Detect which cell encompasses the target text, then output its (X, Y) center coordinate. 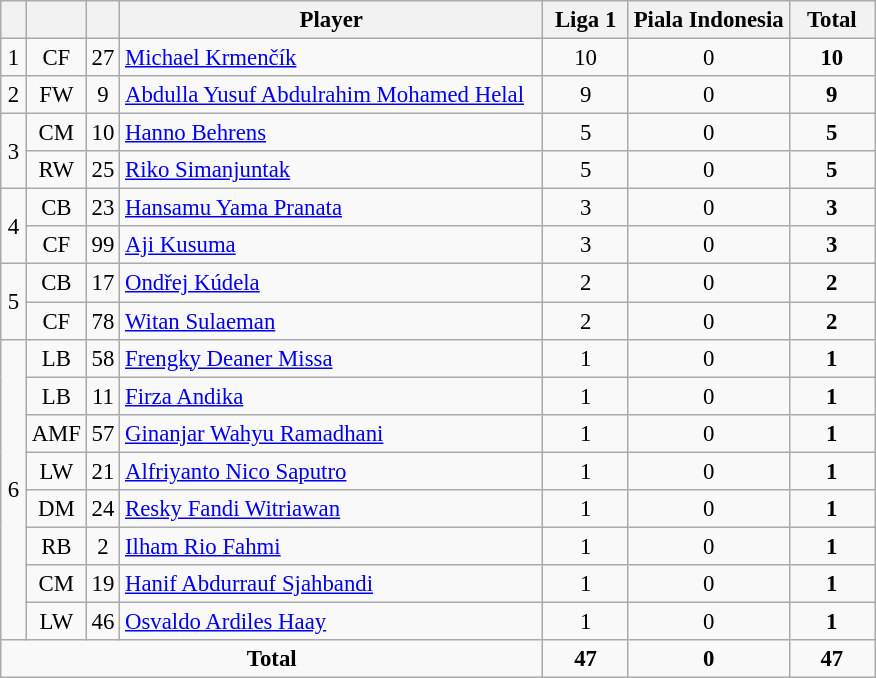
Ilham Rio Fahmi (332, 546)
Ondřej Kúdela (332, 283)
17 (102, 283)
Michael Krmenčík (332, 58)
Aji Kusuma (332, 245)
23 (102, 208)
24 (102, 509)
Frengky Deaner Missa (332, 358)
Riko Simanjuntak (332, 170)
25 (102, 170)
Hansamu Yama Pranata (332, 208)
FW (56, 95)
AMF (56, 433)
DM (56, 509)
99 (102, 245)
21 (102, 471)
Piala Indonesia (708, 20)
Ginanjar Wahyu Ramadhani (332, 433)
6 (14, 490)
Hanif Abdurrauf Sjahbandi (332, 584)
Hanno Behrens (332, 133)
27 (102, 58)
58 (102, 358)
Firza Andika (332, 396)
RB (56, 546)
Alfriyanto Nico Saputro (332, 471)
46 (102, 621)
RW (56, 170)
Abdulla Yusuf Abdulrahim Mohamed Helal (332, 95)
57 (102, 433)
19 (102, 584)
78 (102, 321)
11 (102, 396)
Resky Fandi Witriawan (332, 509)
Osvaldo Ardiles Haay (332, 621)
Player (332, 20)
4 (14, 226)
Liga 1 (586, 20)
Witan Sulaeman (332, 321)
